Scan for the cell matching the given text and deliver its (x, y) coordinate at center. 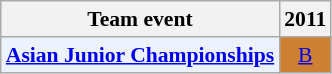
Asian Junior Championships (140, 55)
B (305, 55)
2011 (305, 19)
Team event (140, 19)
